Find where the given text appears and provide that cell's center as (X, Y) coordinate. 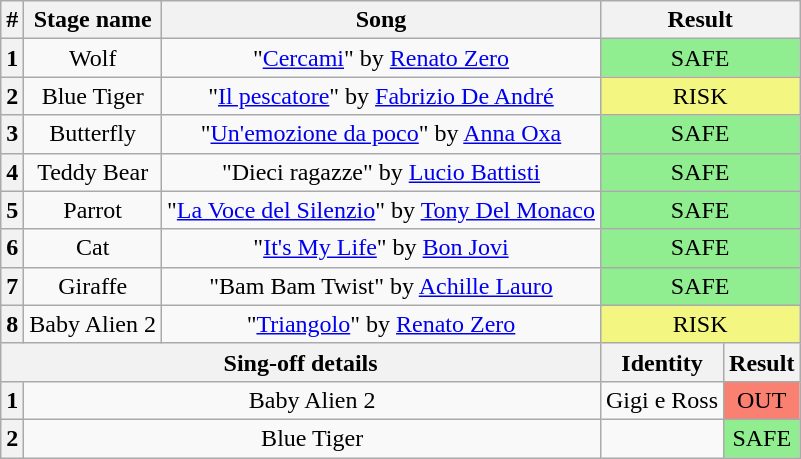
Identity (662, 362)
4 (12, 172)
6 (12, 248)
"Cercami" by Renato Zero (382, 58)
"It's My Life" by Bon Jovi (382, 248)
Wolf (93, 58)
"Triangolo" by Renato Zero (382, 324)
5 (12, 210)
"Il pescatore" by Fabrizio De André (382, 96)
7 (12, 286)
Giraffe (93, 286)
Sing-off details (301, 362)
Gigi e Ross (662, 400)
Butterfly (93, 134)
8 (12, 324)
# (12, 20)
Song (382, 20)
"La Voce del Silenzio" by Tony Del Monaco (382, 210)
Teddy Bear (93, 172)
"Bam Bam Twist" by Achille Lauro (382, 286)
Parrot (93, 210)
3 (12, 134)
OUT (762, 400)
"Un'emozione da poco" by Anna Oxa (382, 134)
Cat (93, 248)
"Dieci ragazze" by Lucio Battisti (382, 172)
Stage name (93, 20)
